Determine the [x, y] coordinate at the center of the cell enclosing the given text.  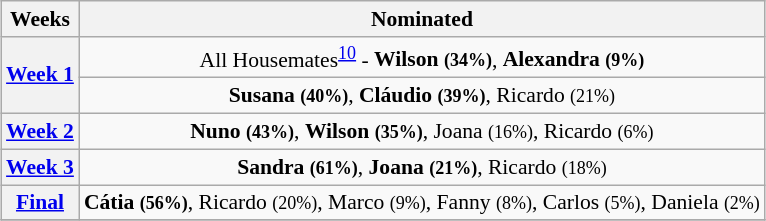
Cátia (56%), Ricardo (20%), Marco (9%), Fanny (8%), Carlos (5%), Daniela (2%) [422, 203]
Week 2 [40, 132]
All Housemates10 - Wilson (34%), Alexandra (9%) [422, 58]
Week 3 [40, 167]
Sandra (61%), Joana (21%), Ricardo (18%) [422, 167]
Susana (40%), Cláudio (39%), Ricardo (21%) [422, 96]
Week 1 [40, 76]
Nominated [422, 19]
Final [40, 203]
Weeks [40, 19]
Nuno (43%), Wilson (35%), Joana (16%), Ricardo (6%) [422, 132]
